Determine the [x, y] coordinate at the center of the cell enclosing the given text.  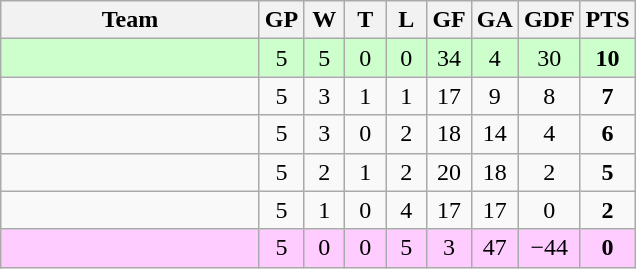
GF [449, 20]
W [324, 20]
L [406, 20]
T [366, 20]
7 [608, 96]
9 [494, 96]
10 [608, 58]
30 [549, 58]
34 [449, 58]
GDF [549, 20]
PTS [608, 20]
47 [494, 248]
6 [608, 134]
GP [281, 20]
GA [494, 20]
Team [130, 20]
−44 [549, 248]
20 [449, 172]
8 [549, 96]
14 [494, 134]
